Return the (x, y) coordinate for the center point of the cell that contains the specified text.  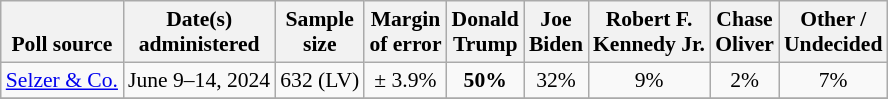
32% (556, 80)
Date(s)administered (199, 32)
2% (744, 80)
± 3.9% (405, 80)
9% (649, 80)
632 (LV) (320, 80)
50% (486, 80)
JoeBiden (556, 32)
Marginof error (405, 32)
ChaseOliver (744, 32)
Poll source (62, 32)
Selzer & Co. (62, 80)
7% (833, 80)
Samplesize (320, 32)
June 9–14, 2024 (199, 80)
Other /Undecided (833, 32)
DonaldTrump (486, 32)
Robert F.Kennedy Jr. (649, 32)
